Detect which cell encompasses the target text, then output its [x, y] center coordinate. 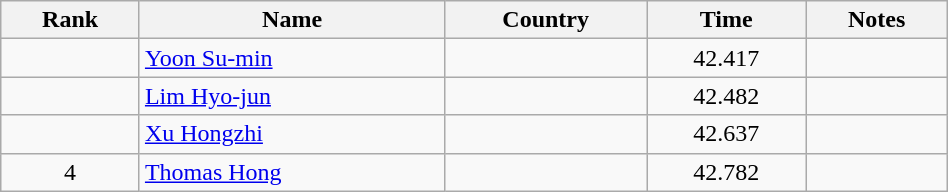
4 [70, 172]
Time [726, 20]
Lim Hyo-jun [292, 96]
Notes [876, 20]
Thomas Hong [292, 172]
Rank [70, 20]
Country [546, 20]
Yoon Su-min [292, 58]
42.417 [726, 58]
42.482 [726, 96]
Xu Hongzhi [292, 134]
Name [292, 20]
42.782 [726, 172]
42.637 [726, 134]
